Capture the cell that displays the provided text and extract its [x, y] central coordinate. 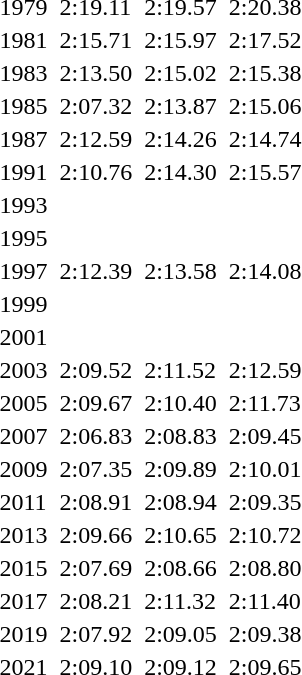
2:11.52 [181, 370]
2:07.32 [96, 106]
2:12.39 [96, 271]
2:09.52 [96, 370]
2:09.66 [96, 535]
2:14.26 [181, 139]
2:15.02 [181, 73]
2:13.58 [181, 271]
2:15.71 [96, 40]
2:07.35 [96, 469]
2:10.65 [181, 535]
2:12.59 [96, 139]
2:07.92 [96, 634]
2:13.87 [181, 106]
2:08.91 [96, 502]
2:13.50 [96, 73]
2:06.83 [96, 436]
2:08.66 [181, 568]
2:08.21 [96, 601]
2:11.32 [181, 601]
2:09.67 [96, 403]
2:09.05 [181, 634]
2:09.89 [181, 469]
2:10.40 [181, 403]
2:15.97 [181, 40]
2:08.94 [181, 502]
2:14.30 [181, 172]
2:08.83 [181, 436]
2:07.69 [96, 568]
2:10.76 [96, 172]
